Scan for the cell matching the given text and deliver its (X, Y) coordinate at center. 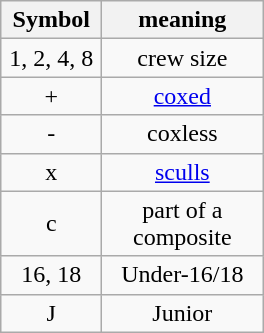
16, 18 (52, 275)
- (52, 134)
crew size (182, 58)
c (52, 224)
J (52, 313)
Under-16/18 (182, 275)
Junior (182, 313)
coxed (182, 96)
1, 2, 4, 8 (52, 58)
meaning (182, 20)
x (52, 172)
coxless (182, 134)
part of a composite (182, 224)
sculls (182, 172)
+ (52, 96)
Symbol (52, 20)
